Locate the cell with the specified text and output its [x, y] center coordinate. 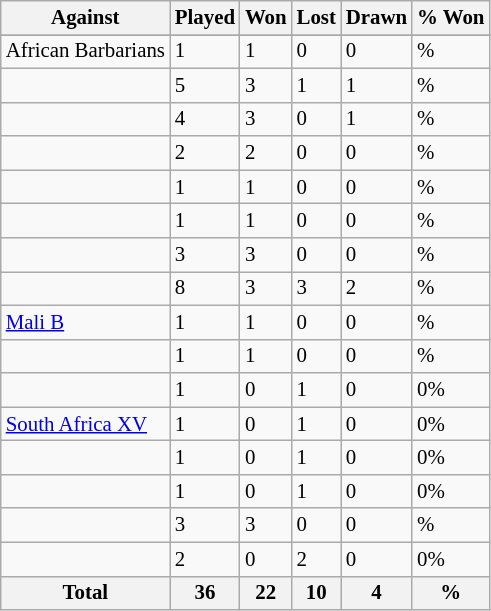
10 [316, 593]
Played [205, 18]
South Africa XV [86, 424]
% Won [450, 18]
36 [205, 593]
22 [266, 593]
Lost [316, 18]
Drawn [376, 18]
Against [86, 18]
Total [86, 593]
African Barbarians [86, 51]
Mali B [86, 322]
8 [205, 288]
Won [266, 18]
5 [205, 85]
